Locate the cell with the specified text and output its [X, Y] center coordinate. 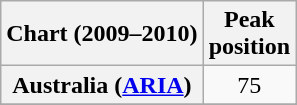
Chart (2009–2010) [102, 34]
Australia (ARIA) [102, 85]
Peakposition [249, 34]
75 [249, 85]
